Identify which cell holds the provided text, then report its (X, Y) central coordinate. 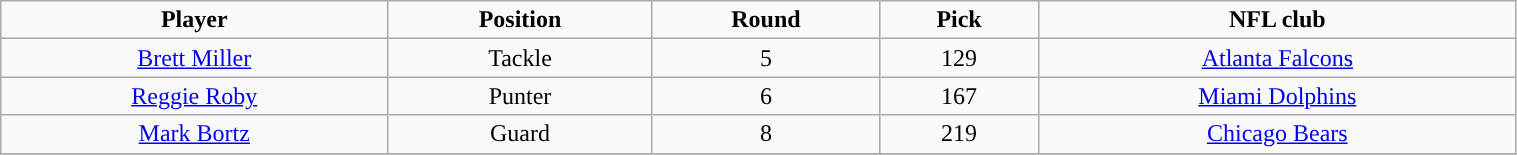
Brett Miller (194, 58)
Chicago Bears (1278, 134)
Punter (520, 96)
Position (520, 20)
Pick (958, 20)
Round (766, 20)
Guard (520, 134)
Player (194, 20)
Miami Dolphins (1278, 96)
129 (958, 58)
8 (766, 134)
167 (958, 96)
6 (766, 96)
Reggie Roby (194, 96)
NFL club (1278, 20)
Tackle (520, 58)
Mark Bortz (194, 134)
Atlanta Falcons (1278, 58)
219 (958, 134)
5 (766, 58)
